Identify which cell holds the provided text, then report its [X, Y] central coordinate. 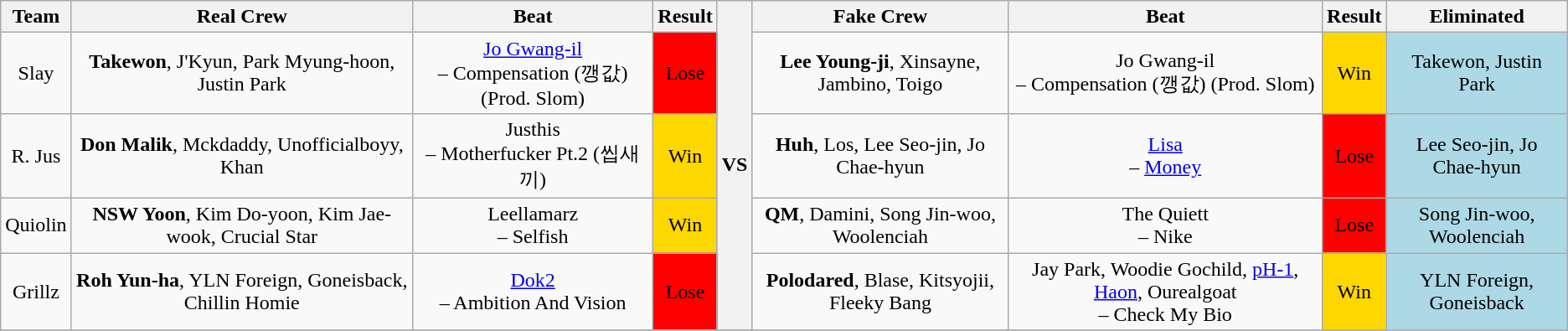
Lisa – Money [1166, 156]
YLN Foreign, Goneisback [1477, 292]
Fake Crew [880, 17]
QM, Damini, Song Jin-woo, Woolenciah [880, 225]
Quiolin [36, 225]
Song Jin-woo, Woolenciah [1477, 225]
Real Crew [241, 17]
Jay Park, Woodie Gochild, pH-1, Haon, Ourealgoat – Check My Bio [1166, 292]
Eliminated [1477, 17]
Roh Yun-ha, YLN Foreign, Goneisback, Chillin Homie [241, 292]
Justhis – Motherfucker Pt.2 (씹새끼) [533, 156]
NSW Yoon, Kim Do-yoon, Kim Jae-wook, Crucial Star [241, 225]
Polodared, Blase, Kitsyojii, Fleeky Bang [880, 292]
Lee Young-ji, Xinsayne, Jambino, Toigo [880, 74]
Grillz [36, 292]
VS [735, 166]
Lee Seo-jin, Jo Chae-hyun [1477, 156]
R. Jus [36, 156]
Team [36, 17]
Takewon, J'Kyun, Park Myung-hoon, Justin Park [241, 74]
Don Malik, Mckdaddy, Unofficialboyy, Khan [241, 156]
Leellamarz – Selfish [533, 225]
Dok2 – Ambition And Vision [533, 292]
Huh, Los, Lee Seo-jin, Jo Chae-hyun [880, 156]
Takewon, Justin Park [1477, 74]
The Quiett – Nike [1166, 225]
Slay [36, 74]
